Capture the cell that displays the provided text and extract its [x, y] central coordinate. 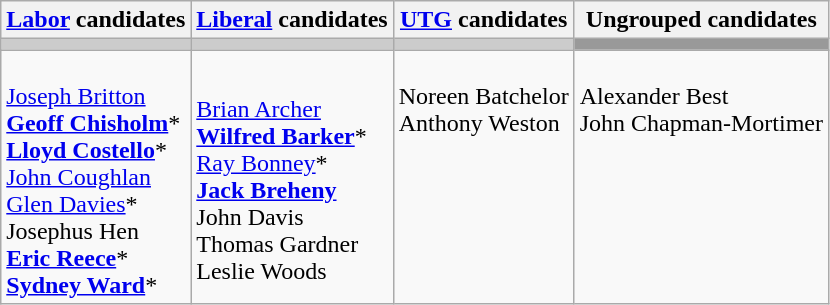
Joseph Britton Geoff Chisholm* Lloyd Costello* John Coughlan Glen Davies* Josephus Hen Eric Reece* Sydney Ward* [96, 177]
UTG candidates [484, 20]
Noreen Batchelor Anthony Weston [484, 177]
Ungrouped candidates [701, 20]
Alexander Best John Chapman-Mortimer [701, 177]
Labor candidates [96, 20]
Brian Archer Wilfred Barker* Ray Bonney* Jack Breheny John Davis Thomas Gardner Leslie Woods [292, 177]
Liberal candidates [292, 20]
